Scan for the cell matching the given text and deliver its (X, Y) coordinate at center. 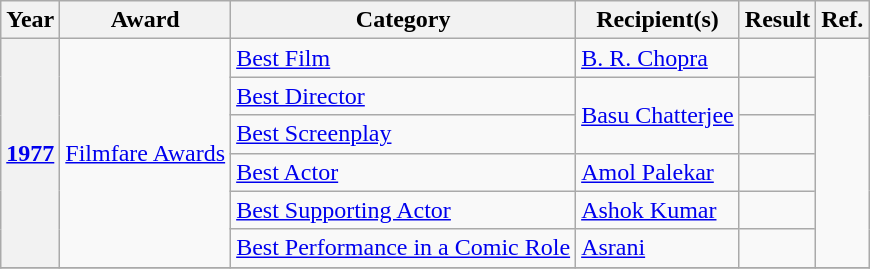
Best Film (404, 58)
Filmfare Awards (146, 153)
Result (777, 20)
Ashok Kumar (658, 210)
Asrani (658, 248)
Award (146, 20)
Ref. (842, 20)
Category (404, 20)
Best Actor (404, 172)
Best Screenplay (404, 134)
Year (30, 20)
Best Supporting Actor (404, 210)
Basu Chatterjee (658, 115)
1977 (30, 153)
Amol Palekar (658, 172)
B. R. Chopra (658, 58)
Best Director (404, 96)
Best Performance in a Comic Role (404, 248)
Recipient(s) (658, 20)
